Extract the [x, y] coordinate from the center of the cell holding the provided text.  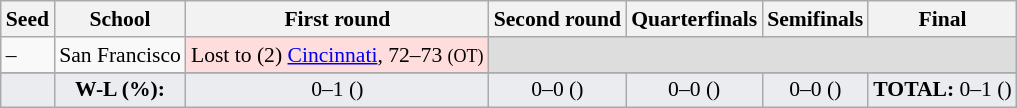
TOTAL: 0–1 () [942, 90]
School [120, 19]
0–1 () [338, 90]
Seed [28, 19]
First round [338, 19]
Second round [558, 19]
Lost to (2) Cincinnati, 72–73 (OT) [338, 55]
San Francisco [120, 55]
Quarterfinals [694, 19]
Final [942, 19]
Semifinals [815, 19]
– [28, 55]
W-L (%): [120, 90]
